Capture the cell that displays the provided text and extract its [x, y] central coordinate. 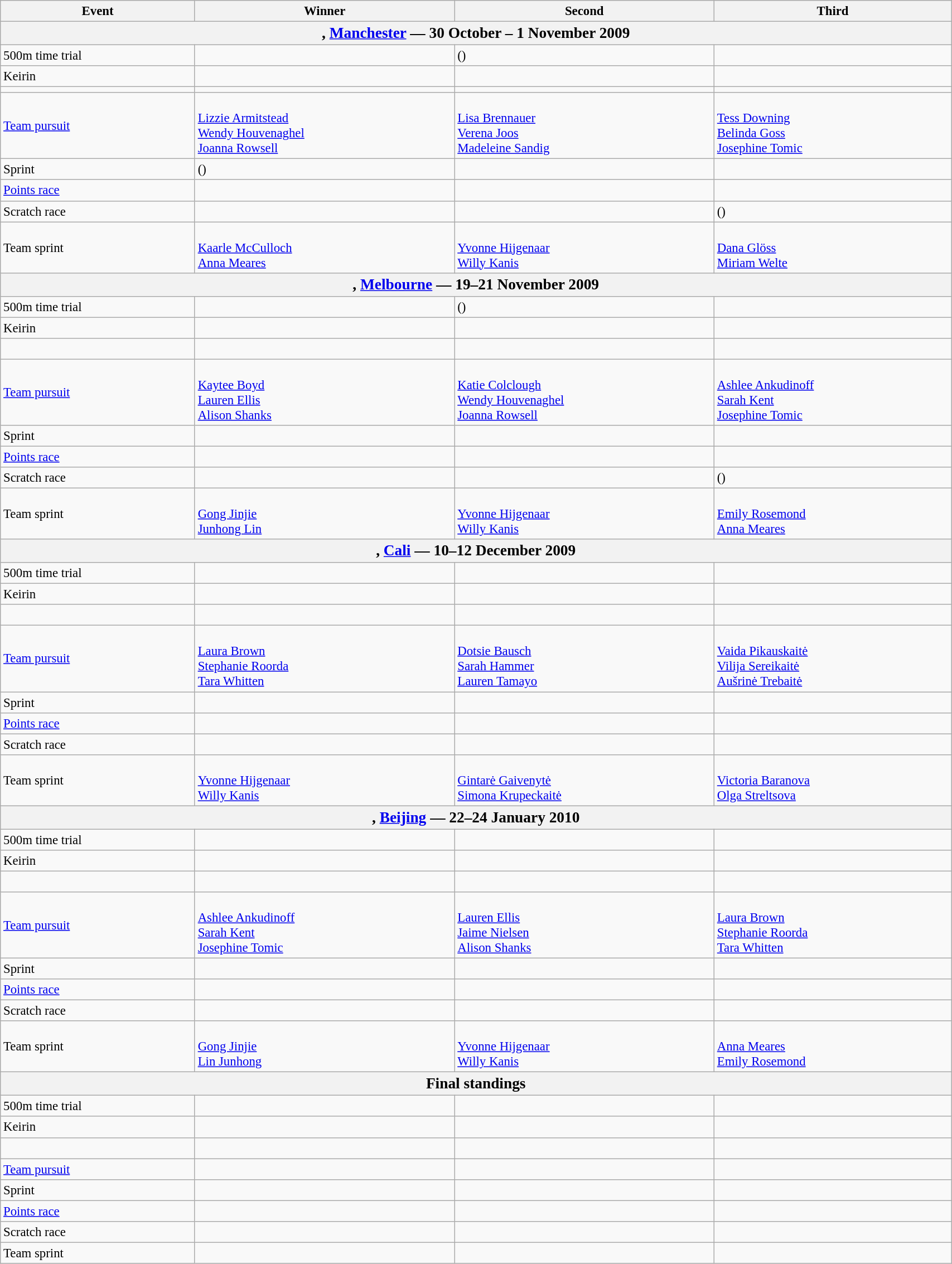
Gong JinjieJunhong Lin [325, 514]
Lisa BrennauerVerena JoosMadeleine Sandig [584, 126]
Lauren EllisJaime NielsenAlison Shanks [584, 926]
Kaytee BoydLauren EllisAlison Shanks [325, 393]
, Manchester — 30 October – 1 November 2009 [476, 33]
, Beijing — 22–24 January 2010 [476, 817]
Second [584, 11]
Gong JinjieLin Junhong [325, 1047]
, Cali — 10–12 December 2009 [476, 551]
Anna MearesEmily Rosemond [832, 1047]
Emily RosemondAnna Meares [832, 514]
Victoria BaranovaOlga Streltsova [832, 780]
Lizzie ArmitsteadWendy HouvenaghelJoanna Rowsell [325, 126]
Tess DowningBelinda GossJosephine Tomic [832, 126]
Third [832, 11]
Vaida PikauskaitėVilija SereikaitėAušrinė Trebaitė [832, 659]
Gintarė GaivenytėSimona Krupeckaitė [584, 780]
, Melbourne — 19–21 November 2009 [476, 284]
Katie ColcloughWendy HouvenaghelJoanna Rowsell [584, 393]
Dotsie BauschSarah HammerLauren Tamayo [584, 659]
Winner [325, 11]
Event [98, 11]
Final standings [476, 1084]
Dana GlössMiriam Welte [832, 248]
Kaarle McCullochAnna Meares [325, 248]
